Output the (x, y) coordinate of the center of the cell containing the given text.  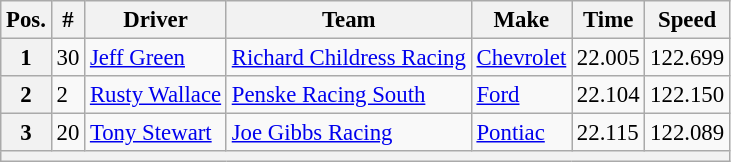
122.089 (688, 133)
Time (608, 20)
3 (26, 133)
22.115 (608, 133)
Tony Stewart (156, 133)
Jeff Green (156, 58)
Chevrolet (521, 58)
Make (521, 20)
Speed (688, 20)
Penske Racing South (348, 95)
Driver (156, 20)
Rusty Wallace (156, 95)
Ford (521, 95)
22.104 (608, 95)
Joe Gibbs Racing (348, 133)
Pos. (26, 20)
30 (68, 58)
Richard Childress Racing (348, 58)
Team (348, 20)
1 (26, 58)
Pontiac (521, 133)
122.699 (688, 58)
20 (68, 133)
22.005 (608, 58)
122.150 (688, 95)
# (68, 20)
